For the text-containing cell, return its midpoint in [X, Y] coordinate format. 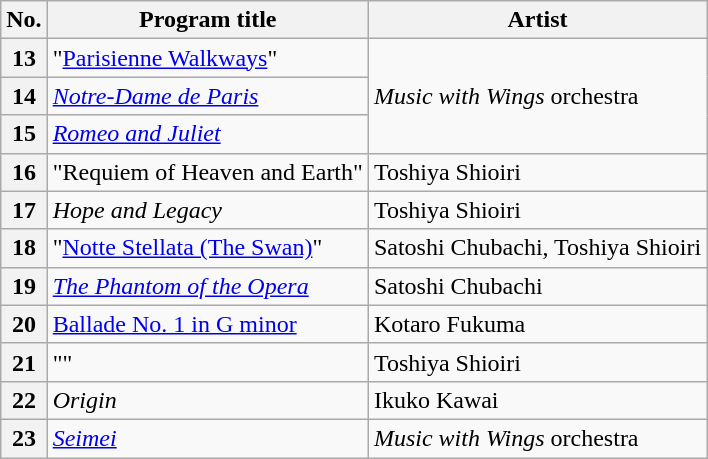
16 [24, 172]
"" [208, 362]
No. [24, 20]
23 [24, 438]
Kotaro Fukuma [537, 324]
Notre-Dame de Paris [208, 96]
15 [24, 134]
14 [24, 96]
Satoshi Chubachi [537, 286]
Seimei [208, 438]
Romeo and Juliet [208, 134]
19 [24, 286]
21 [24, 362]
18 [24, 248]
"Notte Stellata (The Swan)" [208, 248]
Program title [208, 20]
Artist [537, 20]
Ballade No. 1 in G minor [208, 324]
Origin [208, 400]
Hope and Legacy [208, 210]
17 [24, 210]
"Requiem of Heaven and Earth" [208, 172]
"Parisienne Walkways" [208, 58]
The Phantom of the Opera [208, 286]
22 [24, 400]
Satoshi Chubachi, Toshiya Shioiri [537, 248]
Ikuko Kawai [537, 400]
13 [24, 58]
20 [24, 324]
